For the text-containing cell, return its midpoint in (x, y) coordinate format. 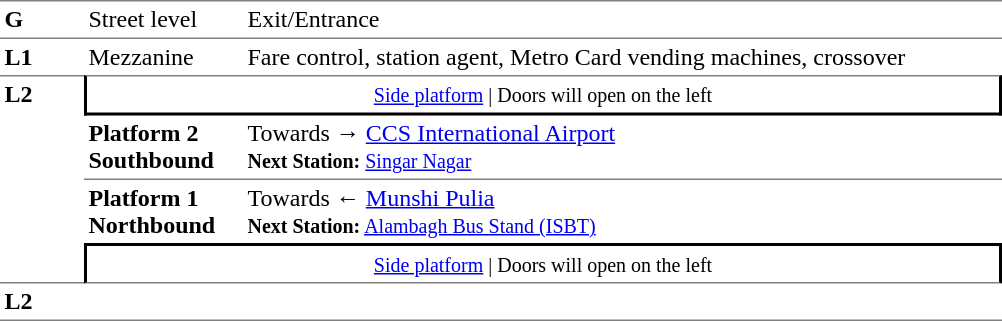
L1 (42, 57)
Platform 1Northbound (164, 212)
Exit/Entrance (622, 20)
G (42, 20)
Platform 2Southbound (164, 148)
Towards ← Munshi PuliaNext Station: Alambagh Bus Stand (ISBT) (622, 212)
L2 (42, 179)
Street level (164, 20)
Mezzanine (164, 57)
Fare control, station agent, Metro Card vending machines, crossover (622, 57)
Towards → CCS International AirportNext Station: Singar Nagar (622, 148)
